Output the [X, Y] coordinate of the center of the cell containing the given text.  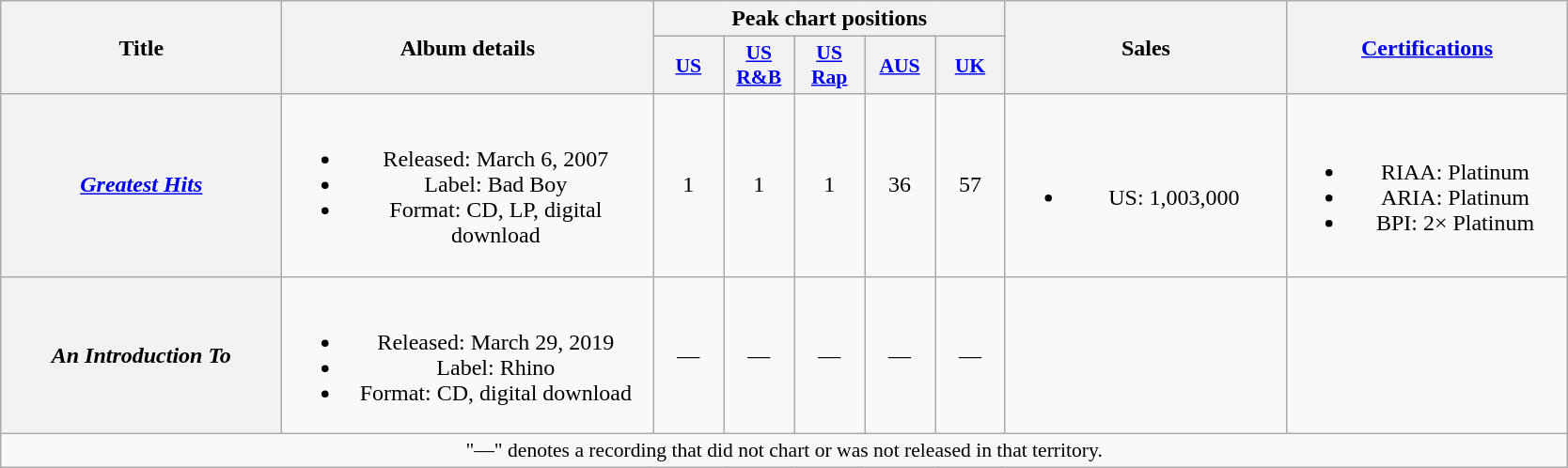
36 [901, 185]
US Rap [829, 66]
Released: March 6, 2007Label: Bad BoyFormat: CD, LP, digital download [468, 185]
Released: March 29, 2019Label: RhinoFormat: CD, digital download [468, 355]
Certifications [1427, 47]
UK [970, 66]
US: 1,003,000 [1145, 185]
"—" denotes a recording that did not chart or was not released in that territory. [784, 450]
US R&B [760, 66]
RIAA: PlatinumARIA: PlatinumBPI: 2× Platinum [1427, 185]
US [688, 66]
Title [141, 47]
An Introduction To [141, 355]
AUS [901, 66]
Greatest Hits [141, 185]
Peak chart positions [829, 19]
Sales [1145, 47]
Album details [468, 47]
57 [970, 185]
